Output the [x, y] coordinate of the center of the cell containing the given text.  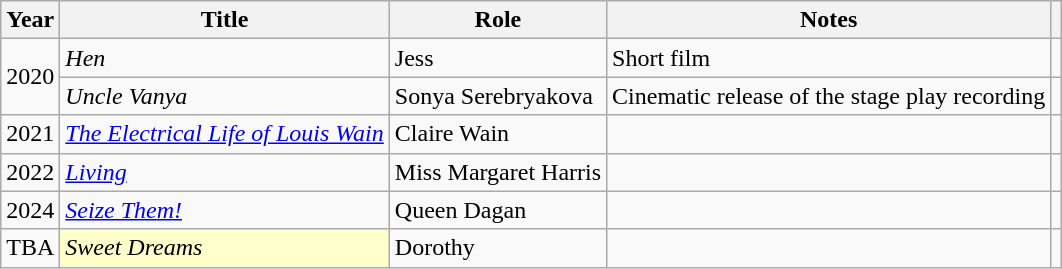
TBA [30, 248]
2021 [30, 134]
Sonya Serebryakova [498, 96]
2020 [30, 77]
Dorothy [498, 248]
Uncle Vanya [225, 96]
Title [225, 20]
Miss Margaret Harris [498, 172]
Living [225, 172]
Notes [829, 20]
Queen Dagan [498, 210]
2024 [30, 210]
Year [30, 20]
2022 [30, 172]
Sweet Dreams [225, 248]
Role [498, 20]
Seize Them! [225, 210]
Hen [225, 58]
Jess [498, 58]
Cinematic release of the stage play recording [829, 96]
Short film [829, 58]
The Electrical Life of Louis Wain [225, 134]
Claire Wain [498, 134]
